Extract the (X, Y) coordinate from the center of the cell holding the provided text.  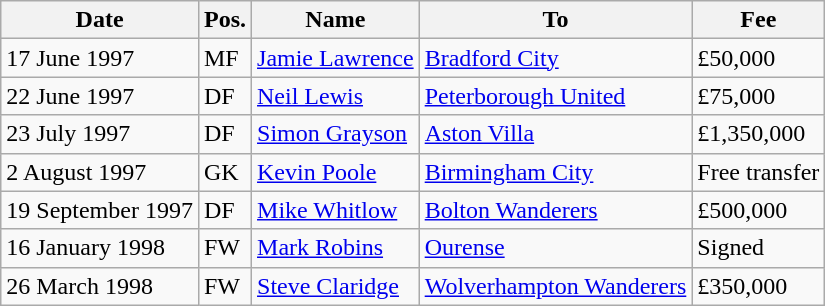
GK (224, 172)
Free transfer (758, 172)
Mike Whitlow (336, 210)
To (556, 20)
Wolverhampton Wanderers (556, 286)
Steve Claridge (336, 286)
16 January 1998 (100, 248)
2 August 1997 (100, 172)
£500,000 (758, 210)
26 March 1998 (100, 286)
Kevin Poole (336, 172)
Name (336, 20)
Pos. (224, 20)
Neil Lewis (336, 96)
Birmingham City (556, 172)
22 June 1997 (100, 96)
19 September 1997 (100, 210)
£75,000 (758, 96)
Signed (758, 248)
23 July 1997 (100, 134)
Ourense (556, 248)
£350,000 (758, 286)
Aston Villa (556, 134)
Date (100, 20)
£50,000 (758, 58)
MF (224, 58)
Bolton Wanderers (556, 210)
Peterborough United (556, 96)
17 June 1997 (100, 58)
Fee (758, 20)
Simon Grayson (336, 134)
£1,350,000 (758, 134)
Jamie Lawrence (336, 58)
Bradford City (556, 58)
Mark Robins (336, 248)
